Pinpoint the cell where the given text exists, returning its [X, Y] midpoint coordinate. 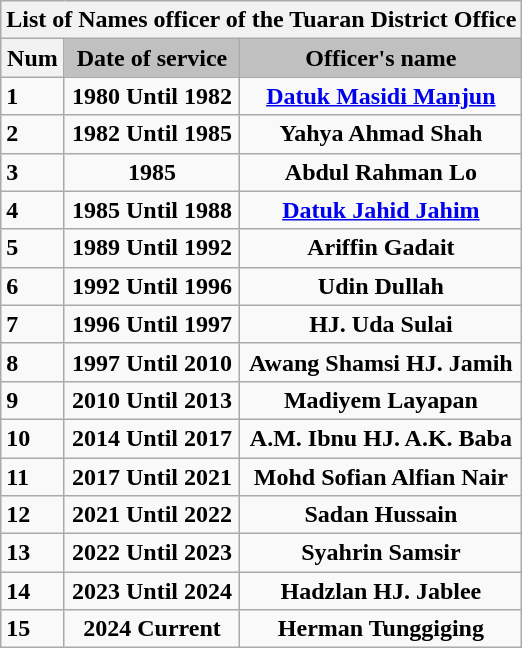
1 [32, 96]
1985 Until 1988 [152, 210]
Ariffin Gadait [381, 248]
Herman Tunggiging [381, 629]
Datuk Jahid Jahim [381, 210]
HJ. Uda Sulai [381, 324]
2024 Current [152, 629]
Date of service [152, 58]
9 [32, 400]
Syahrin Samsir [381, 553]
Yahya Ahmad Shah [381, 134]
2017 Until 2021 [152, 477]
10 [32, 438]
4 [32, 210]
Hadzlan HJ. Jablee [381, 591]
14 [32, 591]
8 [32, 362]
2 [32, 134]
2014 Until 2017 [152, 438]
2010 Until 2013 [152, 400]
Num [32, 58]
Udin Dullah [381, 286]
2022 Until 2023 [152, 553]
Sadan Hussain [381, 515]
12 [32, 515]
List of Names officer of the Tuaran District Office [262, 20]
6 [32, 286]
1989 Until 1992 [152, 248]
Awang Shamsi HJ. Jamih [381, 362]
Madiyem Layapan [381, 400]
11 [32, 477]
Officer's name [381, 58]
15 [32, 629]
1996 Until 1997 [152, 324]
5 [32, 248]
1980 Until 1982 [152, 96]
1985 [152, 172]
2021 Until 2022 [152, 515]
Mohd Sofian Alfian Nair [381, 477]
1992 Until 1996 [152, 286]
2023 Until 2024 [152, 591]
3 [32, 172]
Datuk Masidi Manjun [381, 96]
Abdul Rahman Lo [381, 172]
13 [32, 553]
1982 Until 1985 [152, 134]
7 [32, 324]
1997 Until 2010 [152, 362]
A.M. Ibnu HJ. A.K. Baba [381, 438]
